Locate the cell with the specified text and output its [X, Y] center coordinate. 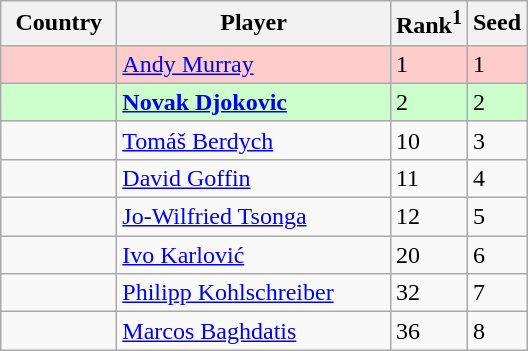
4 [496, 178]
11 [428, 178]
Jo-Wilfried Tsonga [254, 217]
12 [428, 217]
Philipp Kohlschreiber [254, 293]
20 [428, 255]
32 [428, 293]
5 [496, 217]
Player [254, 24]
36 [428, 331]
Ivo Karlović [254, 255]
David Goffin [254, 178]
Tomáš Berdych [254, 140]
7 [496, 293]
3 [496, 140]
Country [59, 24]
Seed [496, 24]
8 [496, 331]
10 [428, 140]
Andy Murray [254, 64]
6 [496, 255]
Novak Djokovic [254, 102]
Marcos Baghdatis [254, 331]
Rank1 [428, 24]
